Return the [X, Y] coordinate for the center point of the cell that contains the specified text.  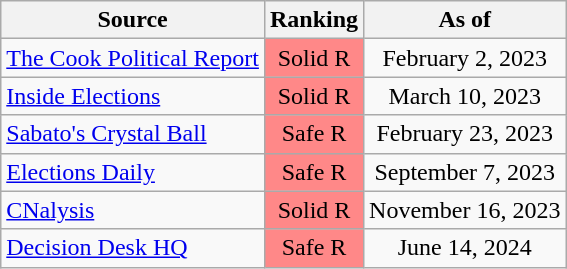
November 16, 2023 [465, 210]
Inside Elections [133, 96]
February 2, 2023 [465, 58]
The Cook Political Report [133, 58]
Ranking [314, 20]
February 23, 2023 [465, 134]
March 10, 2023 [465, 96]
Source [133, 20]
Elections Daily [133, 172]
As of [465, 20]
September 7, 2023 [465, 172]
CNalysis [133, 210]
June 14, 2024 [465, 248]
Sabato's Crystal Ball [133, 134]
Decision Desk HQ [133, 248]
